Find where the given text appears and provide that cell's center as (x, y) coordinate. 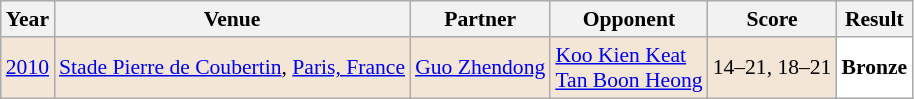
2010 (28, 68)
Guo Zhendong (480, 68)
Result (874, 19)
Partner (480, 19)
Stade Pierre de Coubertin, Paris, France (232, 68)
Koo Kien Keat Tan Boon Heong (628, 68)
Bronze (874, 68)
Opponent (628, 19)
Venue (232, 19)
Year (28, 19)
Score (772, 19)
14–21, 18–21 (772, 68)
